For the text-containing cell, return its midpoint in [x, y] coordinate format. 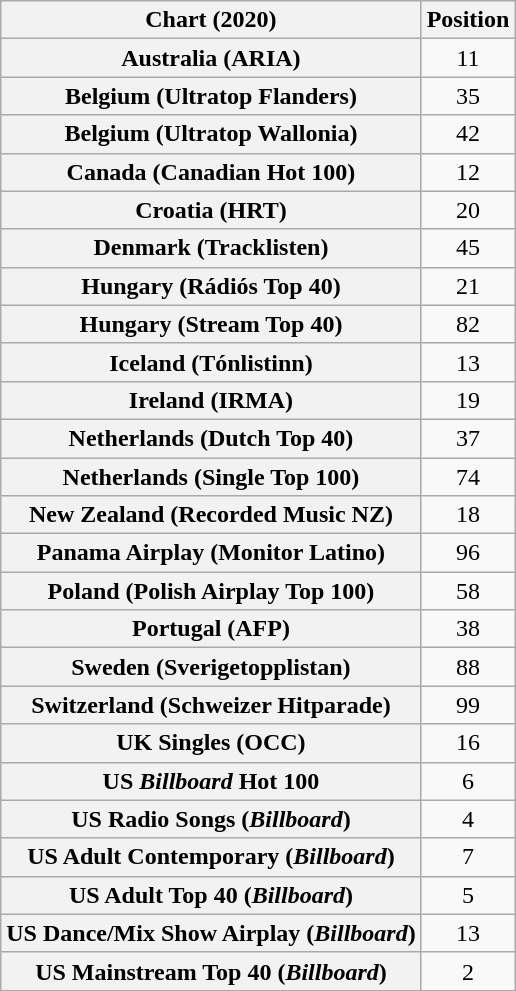
96 [468, 553]
Position [468, 20]
7 [468, 857]
74 [468, 477]
US Radio Songs (Billboard) [211, 819]
Iceland (Tónlistinn) [211, 362]
18 [468, 515]
Panama Airplay (Monitor Latino) [211, 553]
US Billboard Hot 100 [211, 781]
Chart (2020) [211, 20]
Hungary (Stream Top 40) [211, 324]
Netherlands (Single Top 100) [211, 477]
21 [468, 286]
Switzerland (Schweizer Hitparade) [211, 705]
US Dance/Mix Show Airplay (Billboard) [211, 933]
Belgium (Ultratop Flanders) [211, 96]
UK Singles (OCC) [211, 743]
Netherlands (Dutch Top 40) [211, 438]
Canada (Canadian Hot 100) [211, 172]
58 [468, 591]
Ireland (IRMA) [211, 400]
US Adult Top 40 (Billboard) [211, 895]
11 [468, 58]
Poland (Polish Airplay Top 100) [211, 591]
16 [468, 743]
5 [468, 895]
New Zealand (Recorded Music NZ) [211, 515]
Belgium (Ultratop Wallonia) [211, 134]
99 [468, 705]
6 [468, 781]
19 [468, 400]
20 [468, 210]
12 [468, 172]
45 [468, 248]
US Adult Contemporary (Billboard) [211, 857]
82 [468, 324]
Sweden (Sverigetopplistan) [211, 667]
4 [468, 819]
Portugal (AFP) [211, 629]
37 [468, 438]
Denmark (Tracklisten) [211, 248]
35 [468, 96]
Croatia (HRT) [211, 210]
88 [468, 667]
2 [468, 971]
Hungary (Rádiós Top 40) [211, 286]
42 [468, 134]
US Mainstream Top 40 (Billboard) [211, 971]
Australia (ARIA) [211, 58]
38 [468, 629]
